Detect which cell encompasses the target text, then output its [X, Y] center coordinate. 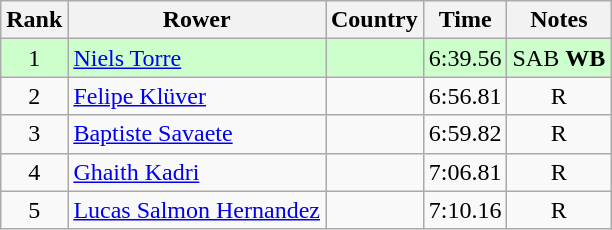
Rank [34, 20]
6:59.82 [465, 134]
1 [34, 58]
6:39.56 [465, 58]
Felipe Klüver [197, 96]
SAB WB [559, 58]
Time [465, 20]
3 [34, 134]
Niels Torre [197, 58]
Rower [197, 20]
Lucas Salmon Hernandez [197, 210]
2 [34, 96]
Ghaith Kadri [197, 172]
Country [375, 20]
7:10.16 [465, 210]
7:06.81 [465, 172]
5 [34, 210]
6:56.81 [465, 96]
Notes [559, 20]
4 [34, 172]
Baptiste Savaete [197, 134]
